Capture the cell that displays the provided text and extract its [X, Y] central coordinate. 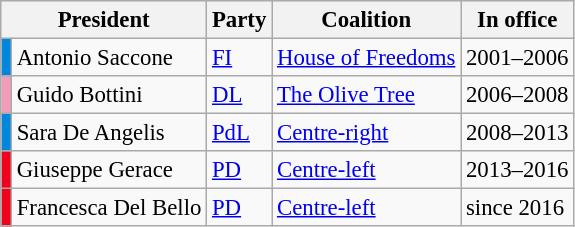
Party [240, 20]
2008–2013 [518, 133]
In office [518, 20]
Francesca Del Bello [108, 208]
House of Freedoms [366, 58]
PdL [240, 133]
Giuseppe Gerace [108, 170]
since 2016 [518, 208]
President [104, 20]
Guido Bottini [108, 95]
2006–2008 [518, 95]
FI [240, 58]
Coalition [366, 20]
Centre-right [366, 133]
The Olive Tree [366, 95]
DL [240, 95]
2001–2006 [518, 58]
Sara De Angelis [108, 133]
Antonio Saccone [108, 58]
2013–2016 [518, 170]
